Return the [X, Y] coordinate for the center point of the cell that contains the specified text.  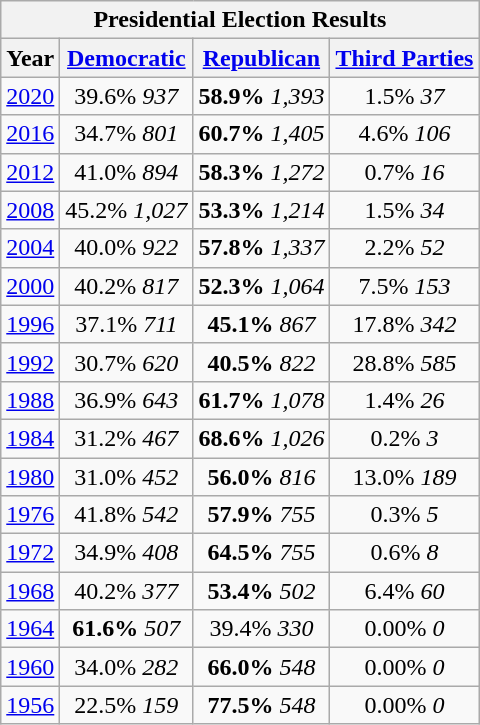
58.9% 1,393 [262, 96]
53.3% 1,214 [262, 210]
Third Parties [404, 58]
1956 [30, 705]
28.8% 585 [404, 362]
2008 [30, 210]
39.6% 937 [126, 96]
40.2% 377 [126, 591]
2020 [30, 96]
Year [30, 58]
1988 [30, 400]
0.7% 16 [404, 172]
52.3% 1,064 [262, 286]
34.9% 408 [126, 553]
40.0% 922 [126, 248]
22.5% 159 [126, 705]
36.9% 643 [126, 400]
0.6% 8 [404, 553]
39.4% 330 [262, 629]
6.4% 60 [404, 591]
53.4% 502 [262, 591]
1.5% 34 [404, 210]
2.2% 52 [404, 248]
34.7% 801 [126, 134]
68.6% 1,026 [262, 438]
1.4% 26 [404, 400]
Presidential Election Results [240, 20]
0.3% 5 [404, 515]
31.2% 467 [126, 438]
45.2% 1,027 [126, 210]
41.0% 894 [126, 172]
4.6% 106 [404, 134]
13.0% 189 [404, 477]
40.5% 822 [262, 362]
34.0% 282 [126, 667]
1980 [30, 477]
66.0% 548 [262, 667]
57.8% 1,337 [262, 248]
Democratic [126, 58]
58.3% 1,272 [262, 172]
64.5% 755 [262, 553]
61.7% 1,078 [262, 400]
Republican [262, 58]
41.8% 542 [126, 515]
1.5% 37 [404, 96]
77.5% 548 [262, 705]
1960 [30, 667]
1984 [30, 438]
0.2% 3 [404, 438]
2004 [30, 248]
2000 [30, 286]
60.7% 1,405 [262, 134]
56.0% 816 [262, 477]
31.0% 452 [126, 477]
7.5% 153 [404, 286]
45.1% 867 [262, 324]
2016 [30, 134]
1972 [30, 553]
61.6% 507 [126, 629]
37.1% 711 [126, 324]
30.7% 620 [126, 362]
57.9% 755 [262, 515]
40.2% 817 [126, 286]
2012 [30, 172]
1976 [30, 515]
1992 [30, 362]
1964 [30, 629]
17.8% 342 [404, 324]
1968 [30, 591]
1996 [30, 324]
